Find where the given text appears and provide that cell's center as [X, Y] coordinate. 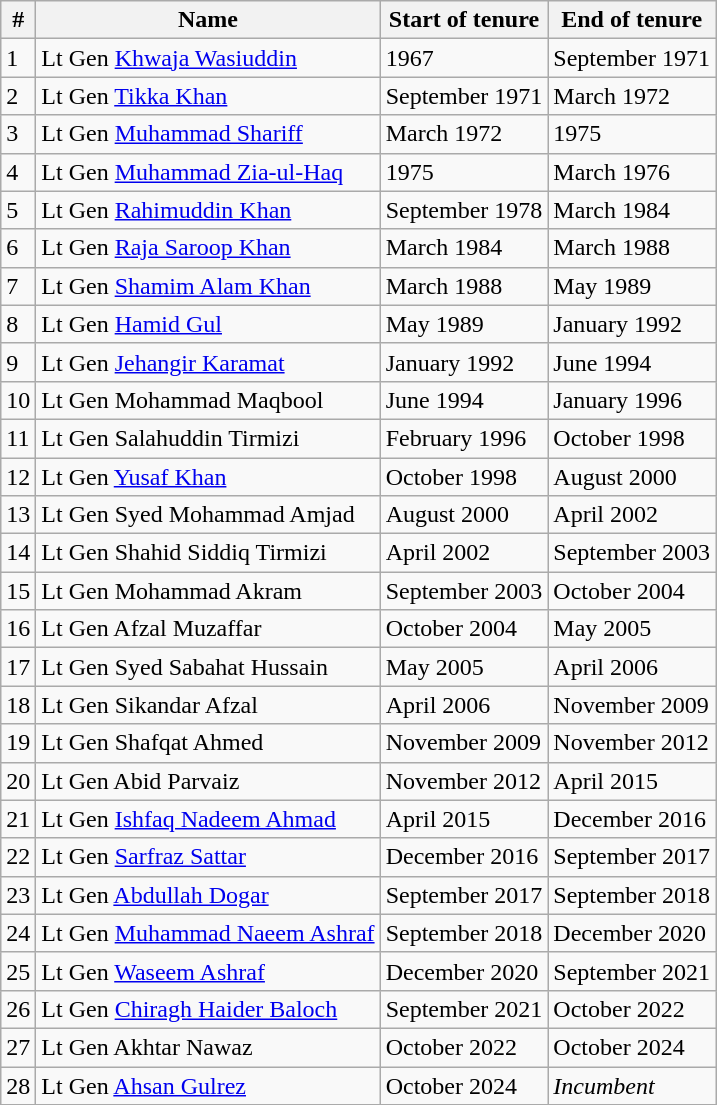
1967 [464, 58]
21 [18, 819]
25 [18, 971]
Lt Gen Shahid Siddiq Tirmizi [208, 553]
Lt Gen Ishfaq Nadeem Ahmad [208, 819]
Lt Gen Jehangir Karamat [208, 362]
13 [18, 515]
Lt Gen Syed Sabahat Hussain [208, 667]
11 [18, 438]
Lt Gen Mohammad Maqbool [208, 400]
5 [18, 210]
14 [18, 553]
Lt Gen Waseem Ashraf [208, 971]
Lt Gen Afzal Muzaffar [208, 629]
3 [18, 134]
Start of tenure [464, 20]
8 [18, 324]
24 [18, 933]
27 [18, 1047]
Lt Gen Sarfraz Sattar [208, 857]
January 1996 [632, 400]
26 [18, 1009]
Lt Gen Khwaja Wasiuddin [208, 58]
Lt Gen Tikka Khan [208, 96]
Lt Gen Mohammad Akram [208, 591]
February 1996 [464, 438]
2 [18, 96]
Lt Gen Chiragh Haider Baloch [208, 1009]
Lt Gen Muhammad Naeem Ashraf [208, 933]
Lt Gen Abdullah Dogar [208, 895]
10 [18, 400]
20 [18, 781]
Lt Gen Akhtar Nawaz [208, 1047]
Name [208, 20]
# [18, 20]
4 [18, 172]
16 [18, 629]
7 [18, 286]
Lt Gen Rahimuddin Khan [208, 210]
March 1976 [632, 172]
Lt Gen Abid Parvaiz [208, 781]
Lt Gen Salahuddin Tirmizi [208, 438]
28 [18, 1085]
Lt Gen Ahsan Gulrez [208, 1085]
Lt Gen Syed Mohammad Amjad [208, 515]
18 [18, 705]
23 [18, 895]
Lt Gen Shafqat Ahmed [208, 743]
19 [18, 743]
22 [18, 857]
Lt Gen Muhammad Zia-ul-Haq [208, 172]
Lt Gen Muhammad Shariff [208, 134]
1 [18, 58]
17 [18, 667]
15 [18, 591]
Lt Gen Sikandar Afzal [208, 705]
September 1978 [464, 210]
6 [18, 248]
Incumbent [632, 1085]
End of tenure [632, 20]
Lt Gen Hamid Gul [208, 324]
9 [18, 362]
Lt Gen Raja Saroop Khan [208, 248]
Lt Gen Yusaf Khan [208, 477]
12 [18, 477]
Lt Gen Shamim Alam Khan [208, 286]
